Identify which cell holds the provided text, then report its [x, y] central coordinate. 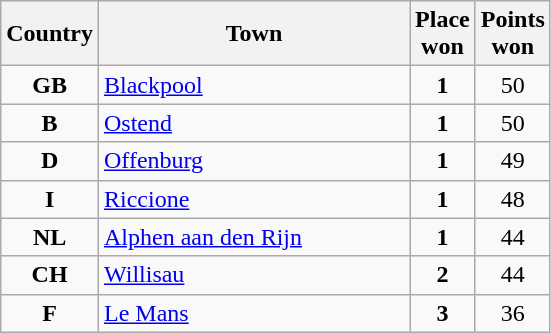
Riccione [254, 199]
Alphen aan den Rijn [254, 237]
F [50, 313]
B [50, 123]
Le Mans [254, 313]
36 [512, 313]
49 [512, 161]
GB [50, 85]
Willisau [254, 275]
Town [254, 34]
Offenburg [254, 161]
48 [512, 199]
NL [50, 237]
CH [50, 275]
Ostend [254, 123]
D [50, 161]
Points won [512, 34]
Blackpool [254, 85]
Place won [443, 34]
I [50, 199]
3 [443, 313]
2 [443, 275]
Country [50, 34]
